Return [X, Y] of the center of cell containing provided text 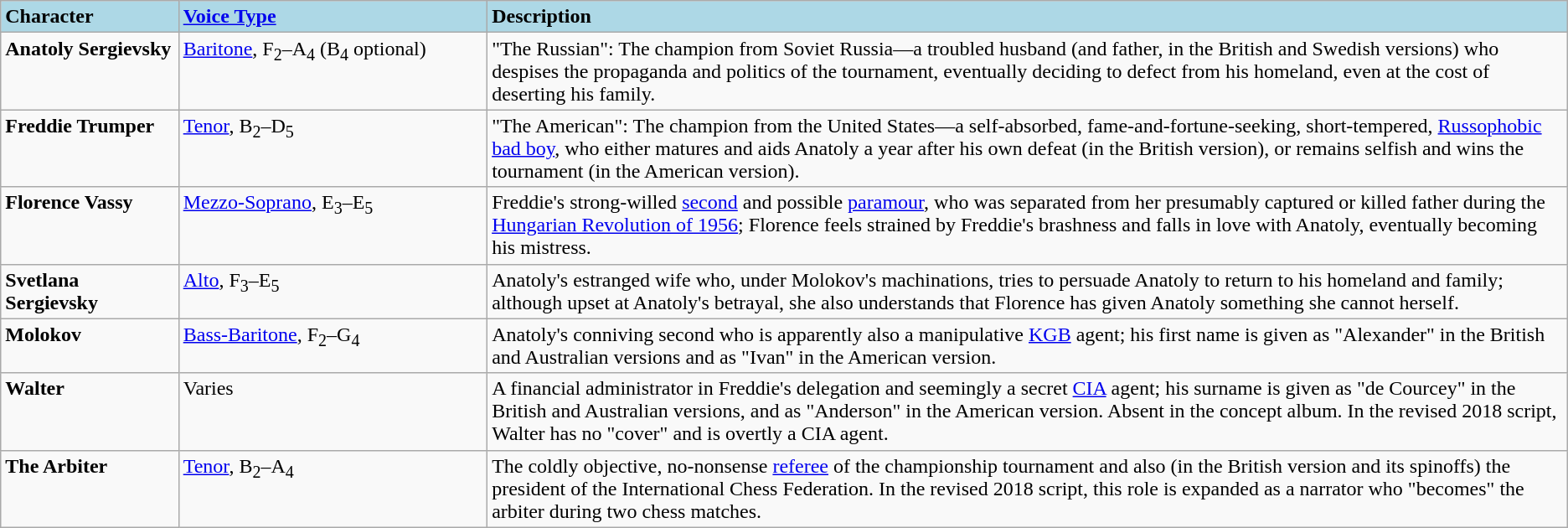
Molokov [90, 345]
Tenor, B2–A4 [333, 489]
Anatoly Sergievsky [90, 71]
Alto, F3–E5 [333, 292]
The Arbiter [90, 489]
Florence Vassy [90, 225]
Voice Type [333, 17]
Mezzo-Soprano, E3–E5 [333, 225]
Character [90, 17]
Walter [90, 412]
Description [1028, 17]
Svetlana Sergievsky [90, 292]
Varies [333, 412]
Tenor, B2–D5 [333, 148]
Freddie Trumper [90, 148]
Baritone, F2–A4 (B4 optional) [333, 71]
Bass-Baritone, F2–G4 [333, 345]
